Return (x, y) of the center of cell containing provided text 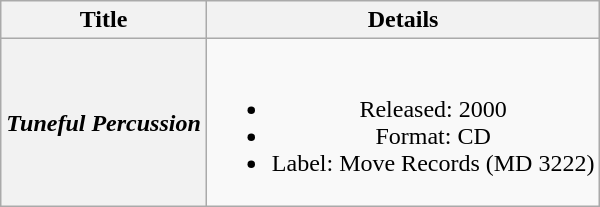
Details (403, 20)
Released: 2000Format: CDLabel: Move Records (MD 3222) (403, 122)
Title (104, 20)
Tuneful Percussion (104, 122)
